Output the [x, y] coordinate of the center of the cell containing the given text.  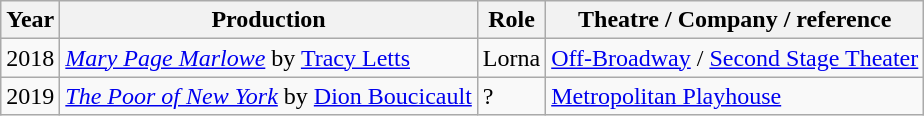
The Poor of New York by Dion Boucicault [269, 96]
2018 [30, 58]
Production [269, 20]
Theatre / Company / reference [735, 20]
Year [30, 20]
Mary Page Marlowe by Tracy Letts [269, 58]
Metropolitan Playhouse [735, 96]
Role [511, 20]
Off-Broadway / Second Stage Theater [735, 58]
2019 [30, 96]
? [511, 96]
Lorna [511, 58]
